Return the (x, y) coordinate for the center point of the cell that contains the specified text.  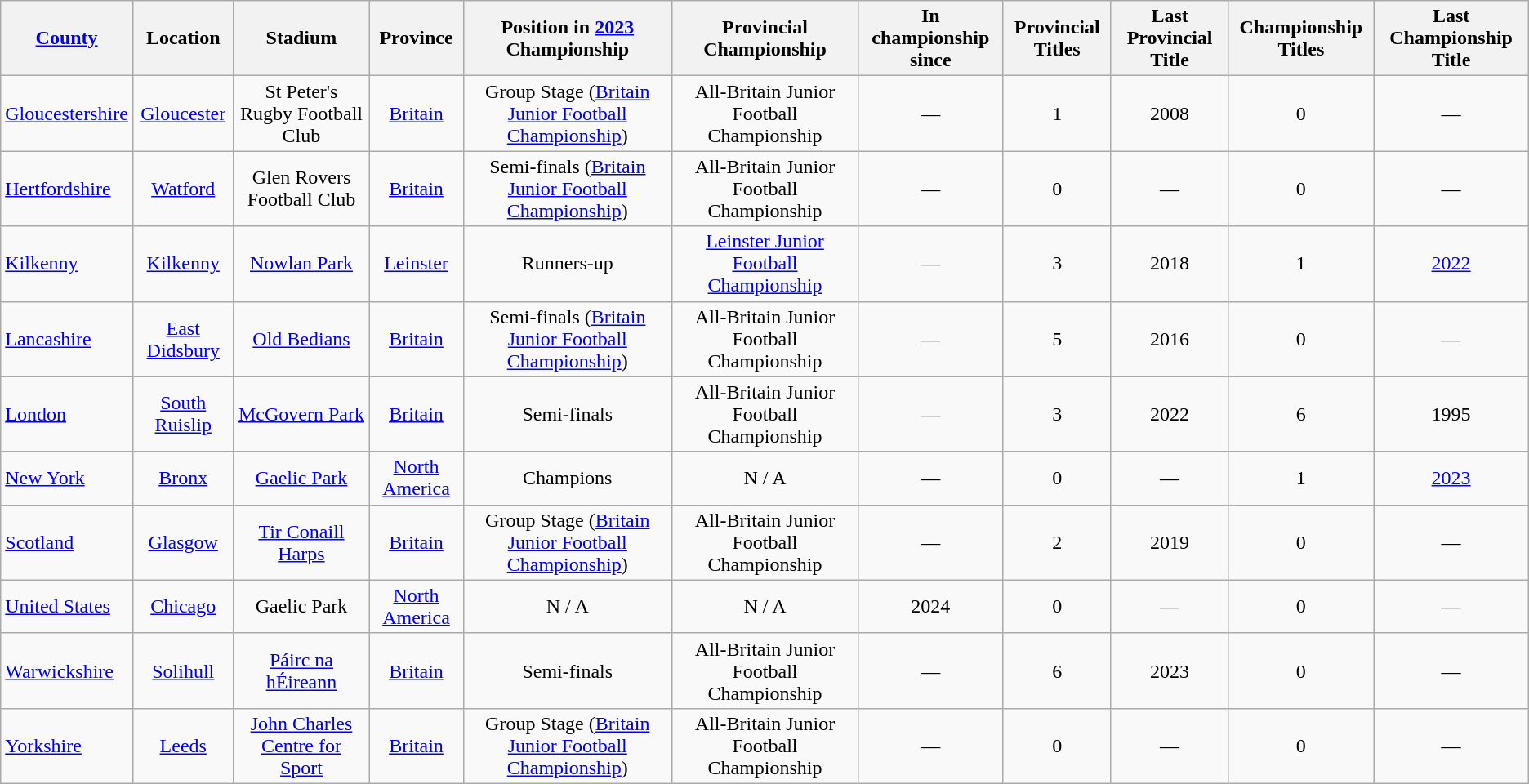
United States (67, 606)
Yorkshire (67, 746)
Nowlan Park (301, 264)
In championship since (931, 38)
London (67, 414)
Tir Conaill Harps (301, 542)
County (67, 38)
Solihull (183, 670)
2016 (1170, 339)
Leeds (183, 746)
2018 (1170, 264)
Last Championship Title (1451, 38)
East Didsbury (183, 339)
McGovern Park (301, 414)
Lancashire (67, 339)
2024 (931, 606)
Provincial Titles (1057, 38)
New York (67, 479)
Watford (183, 189)
Gloucester (183, 114)
Glen Rovers Football Club (301, 189)
Stadium (301, 38)
Leinster Junior Football Championship (764, 264)
Leinster (417, 264)
St Peter's Rugby Football Club (301, 114)
Hertfordshire (67, 189)
1995 (1451, 414)
Champions (567, 479)
Position in 2023 Championship (567, 38)
Old Bedians (301, 339)
Scotland (67, 542)
Provincial Championship (764, 38)
2 (1057, 542)
Warwickshire (67, 670)
Championship Titles (1301, 38)
2019 (1170, 542)
5 (1057, 339)
Páirc na hÉireann (301, 670)
Bronx (183, 479)
Location (183, 38)
Glasgow (183, 542)
2008 (1170, 114)
Province (417, 38)
John Charles Centre for Sport (301, 746)
Gloucestershire (67, 114)
South Ruislip (183, 414)
Chicago (183, 606)
Last Provincial Title (1170, 38)
Runners-up (567, 264)
